Capture the cell that displays the provided text and extract its [x, y] central coordinate. 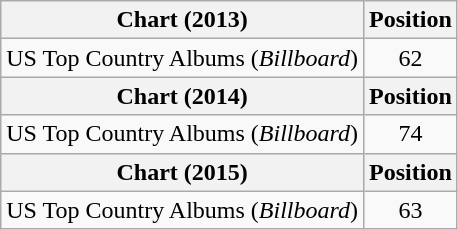
62 [411, 58]
74 [411, 134]
Chart (2015) [182, 172]
Chart (2013) [182, 20]
Chart (2014) [182, 96]
63 [411, 210]
